Search for the cell housing the specified text and yield its [X, Y] center coordinate. 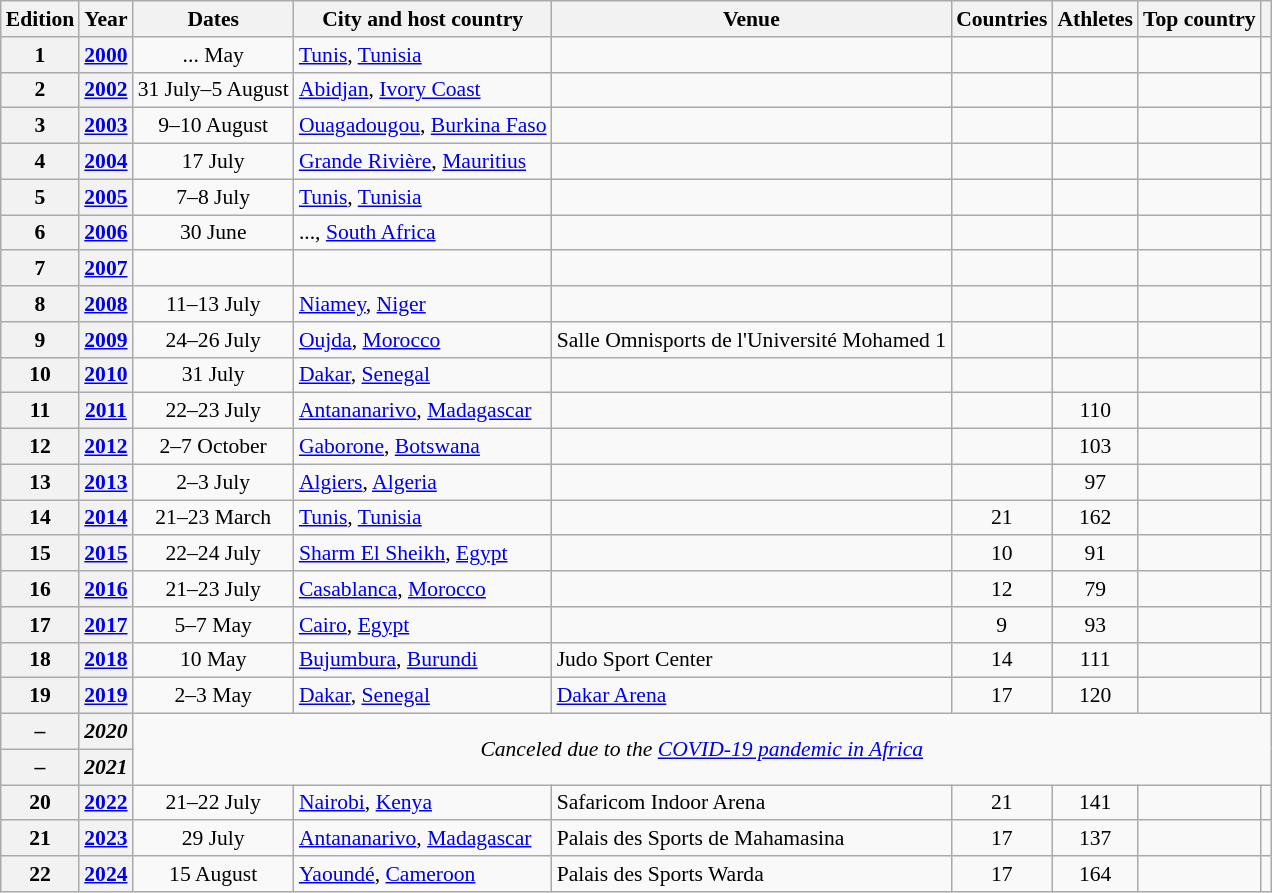
Oujda, Morocco [423, 340]
... May [214, 55]
2007 [106, 269]
3 [40, 126]
City and host country [423, 19]
21–22 July [214, 803]
2010 [106, 375]
2019 [106, 696]
2022 [106, 803]
2006 [106, 233]
2–3 May [214, 696]
Grande Rivière, Mauritius [423, 162]
11 [40, 411]
29 July [214, 839]
22–24 July [214, 554]
18 [40, 660]
6 [40, 233]
2–7 October [214, 447]
2003 [106, 126]
Dakar Arena [752, 696]
31 July–5 August [214, 90]
103 [1095, 447]
..., South Africa [423, 233]
Cairo, Egypt [423, 625]
1 [40, 55]
2–3 July [214, 482]
2004 [106, 162]
15 [40, 554]
Ouagadougou, Burkina Faso [423, 126]
21–23 March [214, 518]
16 [40, 589]
Bujumbura, Burundi [423, 660]
17 July [214, 162]
22 [40, 874]
110 [1095, 411]
20 [40, 803]
7 [40, 269]
19 [40, 696]
2023 [106, 839]
91 [1095, 554]
7–8 July [214, 197]
2013 [106, 482]
162 [1095, 518]
Athletes [1095, 19]
2014 [106, 518]
10 May [214, 660]
4 [40, 162]
2009 [106, 340]
2020 [106, 732]
141 [1095, 803]
Yaoundé, Cameroon [423, 874]
Year [106, 19]
Gaborone, Botswana [423, 447]
13 [40, 482]
2018 [106, 660]
8 [40, 304]
31 July [214, 375]
2017 [106, 625]
Countries [1002, 19]
21–23 July [214, 589]
24–26 July [214, 340]
Algiers, Algeria [423, 482]
164 [1095, 874]
11–13 July [214, 304]
30 June [214, 233]
2015 [106, 554]
Nairobi, Kenya [423, 803]
Abidjan, Ivory Coast [423, 90]
Palais des Sports de Mahamasina [752, 839]
2012 [106, 447]
2011 [106, 411]
Canceled due to the COVID-19 pandemic in Africa [702, 750]
Venue [752, 19]
2016 [106, 589]
5–7 May [214, 625]
22–23 July [214, 411]
Top country [1200, 19]
Salle Omnisports de l'Université Mohamed 1 [752, 340]
Safaricom Indoor Arena [752, 803]
Sharm El Sheikh, Egypt [423, 554]
2021 [106, 767]
Palais des Sports Warda [752, 874]
2002 [106, 90]
Dates [214, 19]
Casablanca, Morocco [423, 589]
2000 [106, 55]
2005 [106, 197]
120 [1095, 696]
2024 [106, 874]
2008 [106, 304]
111 [1095, 660]
2 [40, 90]
137 [1095, 839]
93 [1095, 625]
15 August [214, 874]
Judo Sport Center [752, 660]
Niamey, Niger [423, 304]
79 [1095, 589]
9–10 August [214, 126]
5 [40, 197]
Edition [40, 19]
97 [1095, 482]
